Detect which cell encompasses the target text, then output its [x, y] center coordinate. 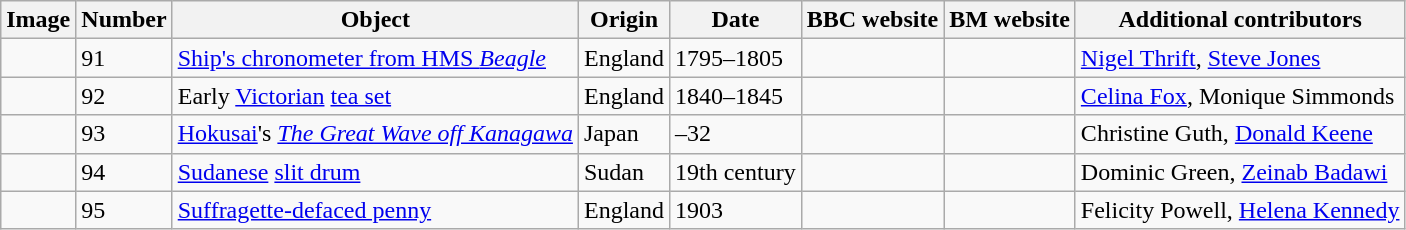
Hokusai's The Great Wave off Kanagawa [375, 134]
Nigel Thrift, Steve Jones [1240, 58]
93 [124, 134]
BBC website [872, 20]
95 [124, 210]
Dominic Green, Zeinab Badawi [1240, 172]
Christine Guth, Donald Keene [1240, 134]
91 [124, 58]
Celina Fox, Monique Simmonds [1240, 96]
BM website [1010, 20]
Japan [624, 134]
Number [124, 20]
19th century [736, 172]
1795–1805 [736, 58]
1840–1845 [736, 96]
94 [124, 172]
Image [38, 20]
Felicity Powell, Helena Kennedy [1240, 210]
92 [124, 96]
Early Victorian tea set [375, 96]
Ship's chronometer from HMS Beagle [375, 58]
Additional contributors [1240, 20]
Object [375, 20]
Sudanese slit drum [375, 172]
–32 [736, 134]
Date [736, 20]
Origin [624, 20]
Suffragette-defaced penny [375, 210]
Sudan [624, 172]
1903 [736, 210]
